For the text-containing cell, return its midpoint in [x, y] coordinate format. 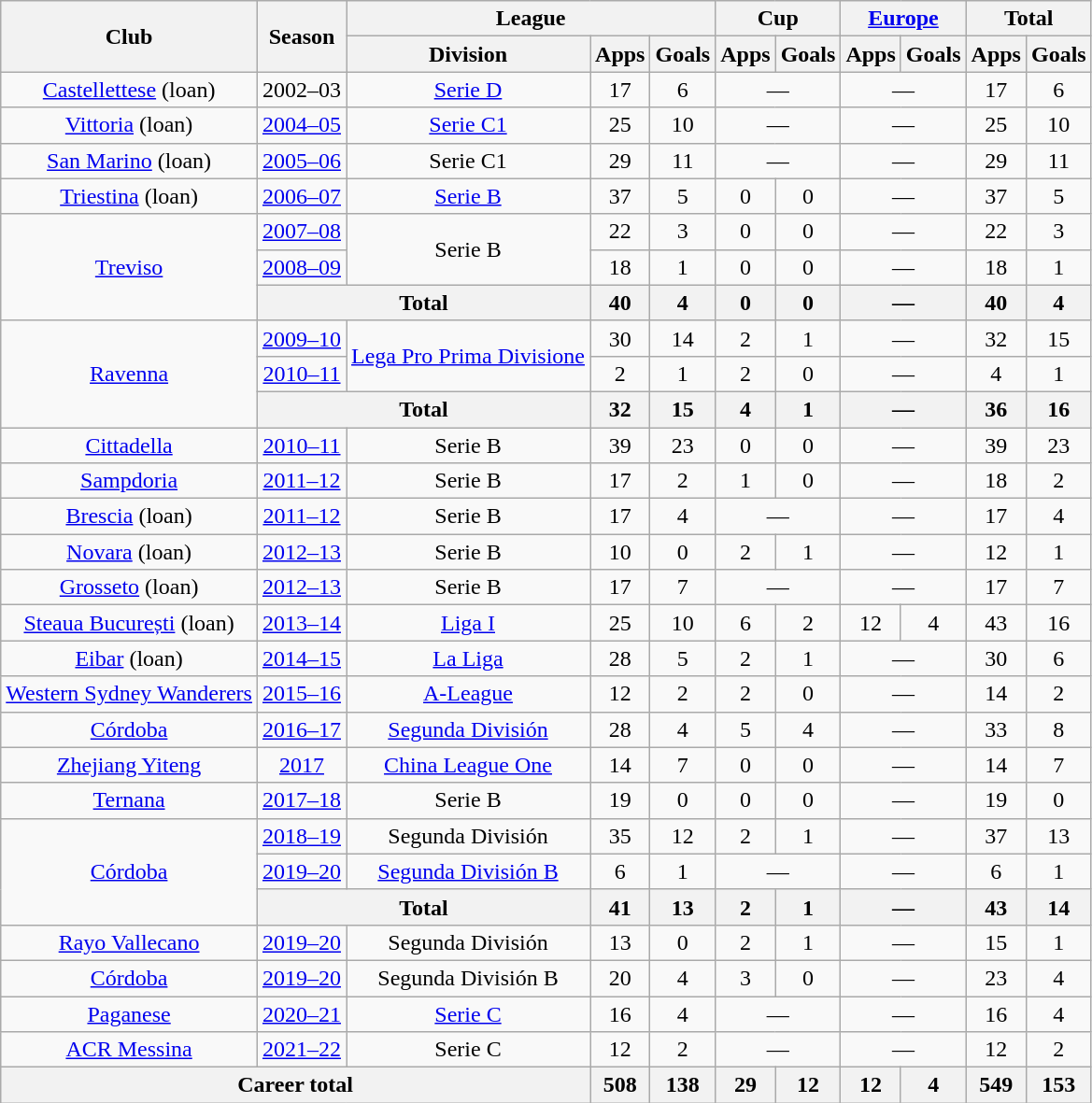
Vittoria (loan) [129, 125]
Castellettese (loan) [129, 90]
508 [620, 1085]
Ravenna [129, 374]
China League One [467, 765]
138 [683, 1085]
2006–07 [301, 196]
Europe [903, 19]
A-League [467, 694]
2020–21 [301, 1013]
ACR Messina [129, 1050]
League [531, 19]
Lega Pro Prima Divisione [467, 356]
2008–09 [301, 267]
Ternana [129, 800]
Eibar (loan) [129, 658]
2017 [301, 765]
2018–19 [301, 836]
Club [129, 36]
41 [620, 907]
2009–10 [301, 338]
2007–08 [301, 232]
La Liga [467, 658]
Steaua București (loan) [129, 623]
153 [1058, 1085]
Rayo Vallecano [129, 942]
Serie D [467, 90]
Brescia (loan) [129, 516]
Season [301, 36]
Career total [295, 1085]
Treviso [129, 267]
2016–17 [301, 729]
Grosseto (loan) [129, 587]
Liga I [467, 623]
8 [1058, 729]
2014–15 [301, 658]
36 [996, 409]
2002–03 [301, 90]
2015–16 [301, 694]
33 [996, 729]
2021–22 [301, 1050]
2004–05 [301, 125]
35 [620, 836]
2017–18 [301, 800]
San Marino (loan) [129, 161]
549 [996, 1085]
20 [620, 978]
Western Sydney Wanderers [129, 694]
Division [467, 54]
Sampdoria [129, 481]
Zhejiang Yiteng [129, 765]
2013–14 [301, 623]
Paganese [129, 1013]
Cittadella [129, 445]
Cup [778, 19]
2005–06 [301, 161]
Triestina (loan) [129, 196]
Novara (loan) [129, 552]
